For the text-containing cell, return its midpoint in (x, y) coordinate format. 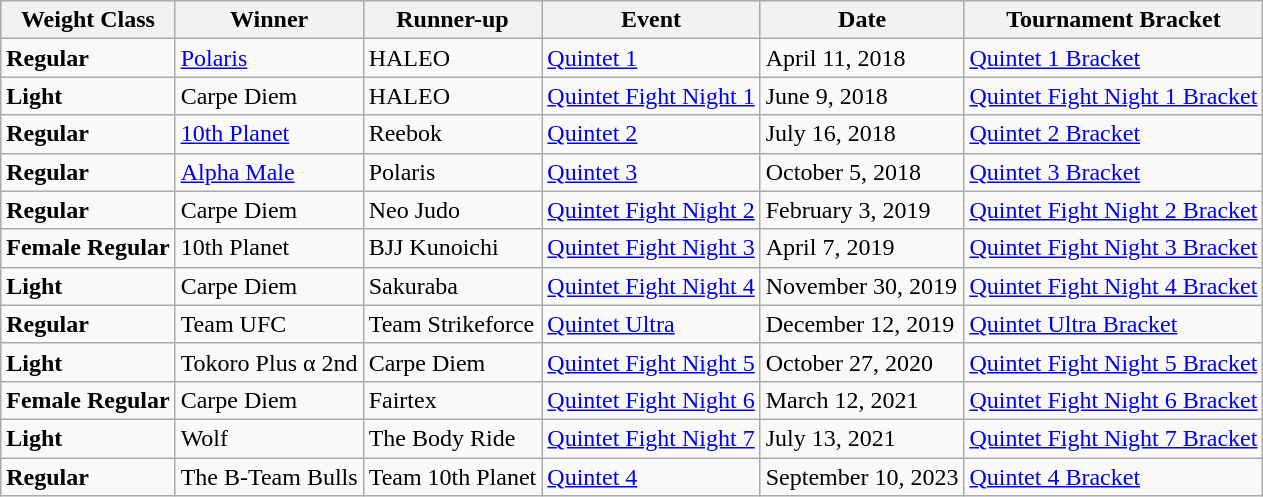
Quintet 3 (651, 172)
Quintet Fight Night 7 Bracket (1114, 438)
Fairtex (452, 400)
July 16, 2018 (862, 134)
Runner-up (452, 20)
Quintet Fight Night 3 Bracket (1114, 248)
February 3, 2019 (862, 210)
Quintet Fight Night 5 (651, 362)
Quintet 1 (651, 58)
Quintet 2 (651, 134)
Quintet Fight Night 6 Bracket (1114, 400)
Reebok (452, 134)
Team 10th Planet (452, 477)
October 27, 2020 (862, 362)
The B-Team Bulls (269, 477)
Date (862, 20)
April 11, 2018 (862, 58)
September 10, 2023 (862, 477)
June 9, 2018 (862, 96)
Alpha Male (269, 172)
July 13, 2021 (862, 438)
Quintet 1 Bracket (1114, 58)
Quintet Ultra (651, 324)
Quintet Fight Night 1 Bracket (1114, 96)
Quintet 4 (651, 477)
November 30, 2019 (862, 286)
Team Strikeforce (452, 324)
Quintet Fight Night 6 (651, 400)
The Body Ride (452, 438)
Quintet Fight Night 1 (651, 96)
March 12, 2021 (862, 400)
Wolf (269, 438)
October 5, 2018 (862, 172)
BJJ Kunoichi (452, 248)
Team UFC (269, 324)
Quintet Fight Night 5 Bracket (1114, 362)
Tokoro Plus α 2nd (269, 362)
April 7, 2019 (862, 248)
Tournament Bracket (1114, 20)
Quintet Fight Night 7 (651, 438)
Quintet Ultra Bracket (1114, 324)
Quintet 3 Bracket (1114, 172)
Quintet Fight Night 2 Bracket (1114, 210)
Quintet Fight Night 2 (651, 210)
Quintet Fight Night 4 Bracket (1114, 286)
December 12, 2019 (862, 324)
Quintet Fight Night 3 (651, 248)
Winner (269, 20)
Quintet 2 Bracket (1114, 134)
Sakuraba (452, 286)
Event (651, 20)
Quintet 4 Bracket (1114, 477)
Weight Class (88, 20)
Neo Judo (452, 210)
Quintet Fight Night 4 (651, 286)
